Locate the cell with the specified text and output its (X, Y) center coordinate. 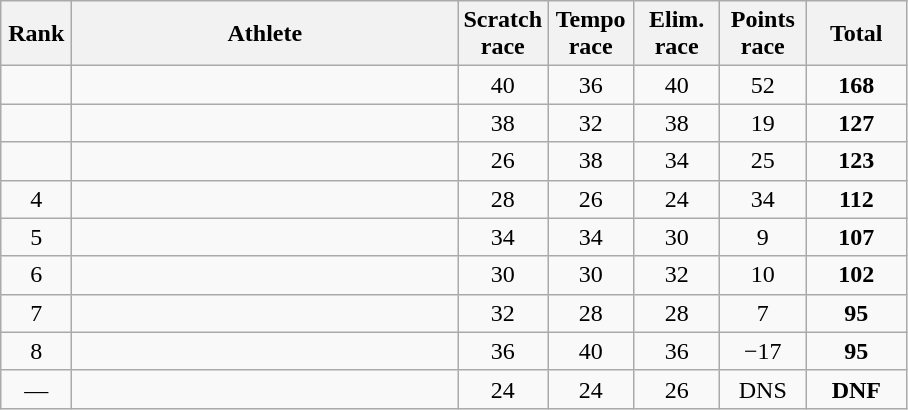
19 (763, 123)
107 (856, 237)
Rank (36, 34)
112 (856, 199)
DNS (763, 389)
168 (856, 85)
Total (856, 34)
102 (856, 275)
123 (856, 161)
6 (36, 275)
— (36, 389)
9 (763, 237)
4 (36, 199)
127 (856, 123)
Athlete (265, 34)
−17 (763, 351)
Elim.race (677, 34)
Scratchrace (503, 34)
Pointsrace (763, 34)
25 (763, 161)
Temporace (591, 34)
5 (36, 237)
8 (36, 351)
10 (763, 275)
52 (763, 85)
DNF (856, 389)
